Locate the cell with the specified text and output its [x, y] center coordinate. 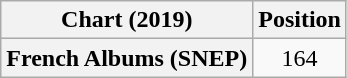
French Albums (SNEP) [127, 58]
164 [300, 58]
Chart (2019) [127, 20]
Position [300, 20]
